Identify which cell holds the provided text, then report its (x, y) central coordinate. 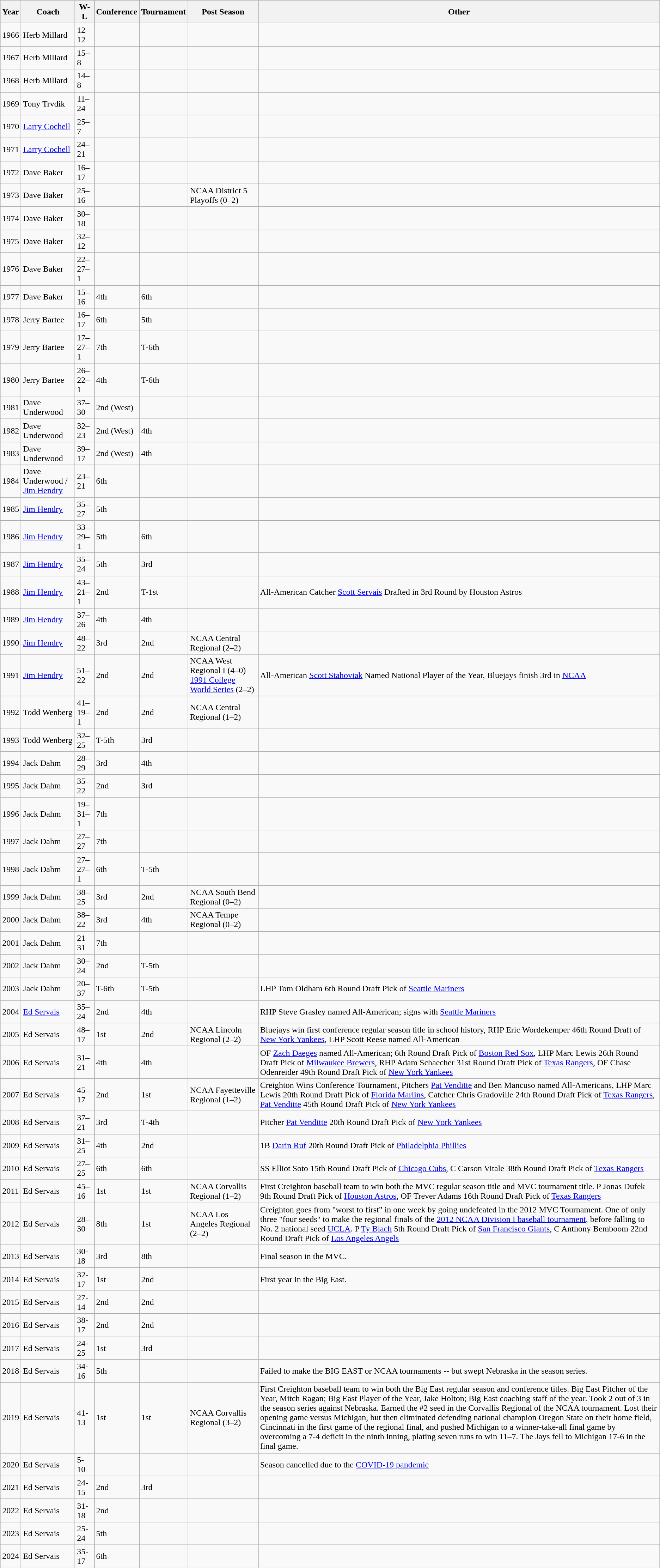
26–22–1 (85, 380)
All-American Catcher Scott Servais Drafted in 3rd Round by Houston Astros (459, 592)
45–17 (85, 1095)
Tony Trvdik (48, 104)
1989 (11, 619)
RHP Steve Grasley named All-American; signs with Seattle Mariners (459, 1012)
NCAA South Bend Regional (0–2) (223, 897)
1986 (11, 537)
38-17 (85, 1325)
1990 (11, 643)
2000 (11, 920)
1975 (11, 241)
NCAA Corvallis Regional (1–2) (223, 1192)
2014 (11, 1279)
27–27–1 (85, 869)
43–21–1 (85, 592)
T-1st (164, 592)
1977 (11, 296)
11–24 (85, 104)
NCAA Corvallis Regional (3–2) (223, 1418)
1972 (11, 172)
1974 (11, 218)
30-18 (85, 1257)
24-15 (85, 1487)
2006 (11, 1062)
1994 (11, 763)
37–21 (85, 1122)
37–30 (85, 408)
1967 (11, 58)
2016 (11, 1325)
2022 (11, 1511)
2007 (11, 1095)
31–25 (85, 1145)
1966 (11, 35)
2017 (11, 1348)
2002 (11, 966)
38–25 (85, 897)
39–17 (85, 454)
2001 (11, 943)
2018 (11, 1371)
2019 (11, 1418)
NCAA Lincoln Regional (2–2) (223, 1034)
34-16 (85, 1371)
1969 (11, 104)
Final season in the MVC. (459, 1257)
33–29–1 (85, 537)
1993 (11, 740)
1982 (11, 430)
28–30 (85, 1224)
1995 (11, 786)
15–16 (85, 296)
23–21 (85, 481)
2003 (11, 988)
Dave Underwood / Jim Hendry (48, 481)
19–31–1 (85, 814)
51–22 (85, 675)
1978 (11, 320)
37–26 (85, 619)
Conference (117, 12)
45–16 (85, 1192)
2008 (11, 1122)
2005 (11, 1034)
2011 (11, 1192)
Season cancelled due to the COVID-19 pandemic (459, 1465)
1991 (11, 675)
1984 (11, 481)
1968 (11, 80)
17–27–1 (85, 347)
NCAA Tempe Regional (0–2) (223, 920)
1B Darin Ruf 20th Round Draft Pick of Philadelphia Phillies (459, 1145)
25–16 (85, 195)
32-17 (85, 1279)
NCAA District 5 Playoffs (0–2) (223, 195)
2023 (11, 1533)
35–27 (85, 509)
35-17 (85, 1556)
32–23 (85, 430)
SS Elliot Soto 15th Round Draft Pick of Chicago Cubs, C Carson Vitale 38th Round Draft Pick of Texas Rangers (459, 1168)
1971 (11, 150)
First year in the Big East. (459, 1279)
20–37 (85, 988)
25–7 (85, 126)
NCAA Fayetteville Regional (1–2) (223, 1095)
T-4th (164, 1122)
Year (11, 12)
5-10 (85, 1465)
48–17 (85, 1034)
21–31 (85, 943)
31–21 (85, 1062)
Post Season (223, 12)
27-14 (85, 1302)
25-24 (85, 1533)
2020 (11, 1465)
NCAA Los Angeles Regional (2–2) (223, 1224)
1973 (11, 195)
Pitcher Pat Venditte 20th Round Draft Pick of New York Yankees (459, 1122)
LHP Tom Oldham 6th Round Draft Pick of Seattle Mariners (459, 988)
32–25 (85, 740)
1981 (11, 408)
1985 (11, 509)
24–21 (85, 150)
1983 (11, 454)
NCAA Central Regional (2–2) (223, 643)
2015 (11, 1302)
41-13 (85, 1418)
15–8 (85, 58)
1992 (11, 712)
Other (459, 12)
2012 (11, 1224)
W-L (85, 12)
2009 (11, 1145)
2013 (11, 1257)
28–29 (85, 763)
2024 (11, 1556)
All-American Scott Stahoviak Named National Player of the Year, Bluejays finish 3rd in NCAA (459, 675)
27–27 (85, 842)
1979 (11, 347)
1997 (11, 842)
1999 (11, 897)
1998 (11, 869)
2010 (11, 1168)
1976 (11, 269)
38–22 (85, 920)
22–27–1 (85, 269)
Coach (48, 12)
1987 (11, 564)
48–22 (85, 643)
12–12 (85, 35)
30–24 (85, 966)
1996 (11, 814)
2021 (11, 1487)
24-25 (85, 1348)
32–12 (85, 241)
1988 (11, 592)
30–18 (85, 218)
NCAA West Regional I (4–0) 1991 College World Series (2–2) (223, 675)
1970 (11, 126)
41–19–1 (85, 712)
27–25 (85, 1168)
31-18 (85, 1511)
2004 (11, 1012)
35–22 (85, 786)
Failed to make the BIG EAST or NCAA tournaments -- but swept Nebraska in the season series. (459, 1371)
1980 (11, 380)
NCAA Central Regional (1–2) (223, 712)
Tournament (164, 12)
14–8 (85, 80)
